Output the (x, y) coordinate of the center of the cell containing the given text.  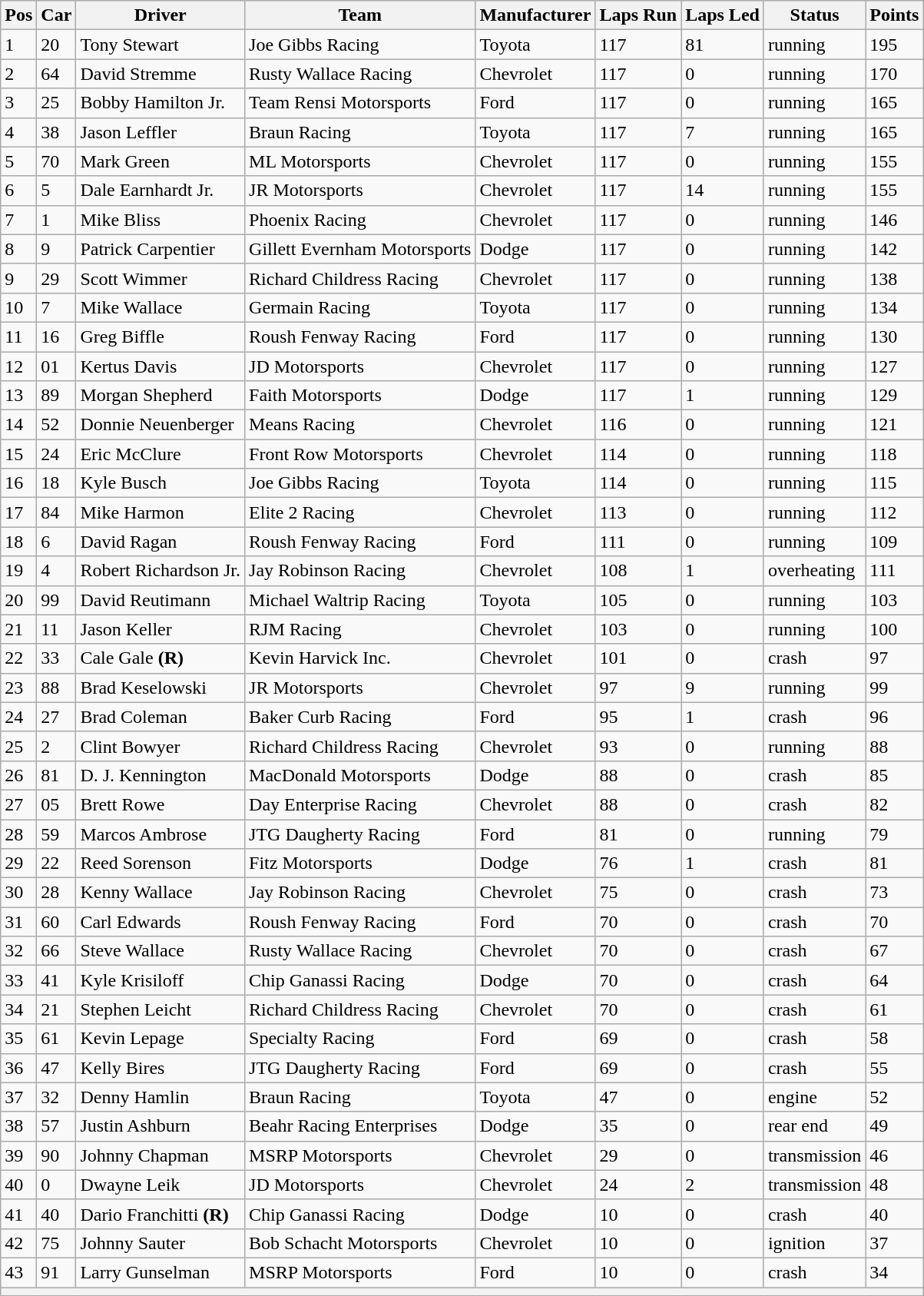
76 (638, 863)
Jason Keller (161, 629)
Greg Biffle (161, 336)
MacDonald Motorsports (360, 775)
Baker Curb Racing (360, 717)
43 (18, 1272)
Jason Leffler (161, 132)
Driver (161, 15)
48 (894, 1185)
146 (894, 220)
17 (18, 512)
Gillett Evernham Motorsports (360, 249)
Kevin Harvick Inc. (360, 658)
Kyle Krisiloff (161, 980)
Mike Wallace (161, 307)
116 (638, 425)
engine (814, 1097)
Stephen Leicht (161, 1009)
82 (894, 804)
100 (894, 629)
Elite 2 Racing (360, 512)
42 (18, 1243)
Dwayne Leik (161, 1185)
Team (360, 15)
170 (894, 74)
Beahr Racing Enterprises (360, 1126)
Specialty Racing (360, 1039)
73 (894, 893)
8 (18, 249)
Cale Gale (R) (161, 658)
Germain Racing (360, 307)
30 (18, 893)
Scott Wimmer (161, 278)
96 (894, 717)
Dario Franchitti (R) (161, 1214)
Brad Keselowski (161, 688)
101 (638, 658)
93 (638, 746)
Kenny Wallace (161, 893)
David Ragan (161, 542)
142 (894, 249)
3 (18, 103)
91 (57, 1272)
Eric McClure (161, 454)
13 (18, 396)
Clint Bowyer (161, 746)
89 (57, 396)
19 (18, 571)
Laps Led (723, 15)
15 (18, 454)
Car (57, 15)
134 (894, 307)
12 (18, 366)
overheating (814, 571)
138 (894, 278)
Morgan Shepherd (161, 396)
84 (57, 512)
49 (894, 1126)
David Reutimann (161, 600)
Bobby Hamilton Jr. (161, 103)
ignition (814, 1243)
Denny Hamlin (161, 1097)
109 (894, 542)
Bob Schacht Motorsports (360, 1243)
Marcos Ambrose (161, 834)
Robert Richardson Jr. (161, 571)
RJM Racing (360, 629)
195 (894, 45)
79 (894, 834)
113 (638, 512)
Larry Gunselman (161, 1272)
Faith Motorsports (360, 396)
Dale Earnhardt Jr. (161, 191)
130 (894, 336)
105 (638, 600)
Means Racing (360, 425)
Team Rensi Motorsports (360, 103)
58 (894, 1039)
Day Enterprise Racing (360, 804)
129 (894, 396)
Kyle Busch (161, 483)
Laps Run (638, 15)
Front Row Motorsports (360, 454)
David Stremme (161, 74)
36 (18, 1068)
Mike Harmon (161, 512)
60 (57, 922)
01 (57, 366)
Patrick Carpentier (161, 249)
Kelly Bires (161, 1068)
Points (894, 15)
Kertus Davis (161, 366)
108 (638, 571)
Johnny Sauter (161, 1243)
Pos (18, 15)
Mark Green (161, 161)
85 (894, 775)
Mike Bliss (161, 220)
Reed Sorenson (161, 863)
46 (894, 1155)
59 (57, 834)
39 (18, 1155)
31 (18, 922)
112 (894, 512)
Fitz Motorsports (360, 863)
Michael Waltrip Racing (360, 600)
Kevin Lepage (161, 1039)
Johnny Chapman (161, 1155)
127 (894, 366)
Steve Wallace (161, 951)
05 (57, 804)
D. J. Kennington (161, 775)
23 (18, 688)
90 (57, 1155)
121 (894, 425)
Tony Stewart (161, 45)
Donnie Neuenberger (161, 425)
Carl Edwards (161, 922)
26 (18, 775)
57 (57, 1126)
rear end (814, 1126)
ML Motorsports (360, 161)
118 (894, 454)
66 (57, 951)
55 (894, 1068)
Status (814, 15)
Brad Coleman (161, 717)
Phoenix Racing (360, 220)
115 (894, 483)
Justin Ashburn (161, 1126)
Brett Rowe (161, 804)
67 (894, 951)
95 (638, 717)
Manufacturer (535, 15)
